Capture the cell that displays the provided text and extract its (x, y) central coordinate. 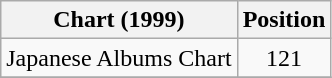
121 (284, 58)
Chart (1999) (119, 20)
Japanese Albums Chart (119, 58)
Position (284, 20)
